Return [X, Y] of the center of cell containing provided text 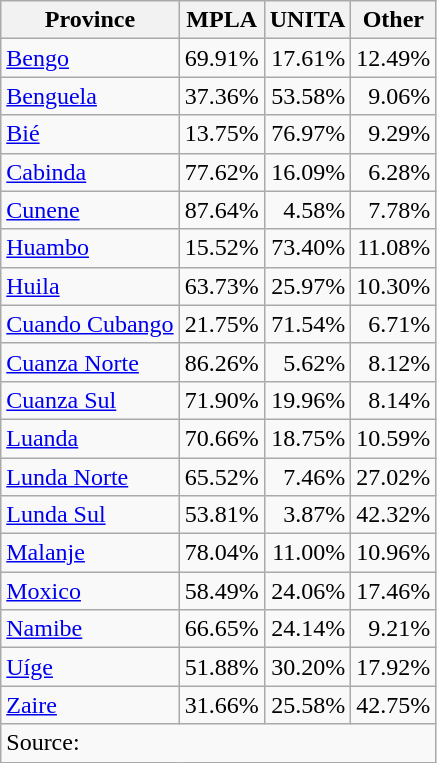
11.08% [394, 248]
8.12% [394, 362]
Bengo [90, 58]
78.04% [222, 553]
65.52% [222, 477]
71.54% [308, 324]
76.97% [308, 134]
3.87% [308, 515]
15.52% [222, 248]
12.49% [394, 58]
31.66% [222, 705]
53.58% [308, 96]
73.40% [308, 248]
4.58% [308, 210]
Province [90, 20]
Moxico [90, 591]
27.02% [394, 477]
86.26% [222, 362]
63.73% [222, 286]
7.78% [394, 210]
Cabinda [90, 172]
11.00% [308, 553]
24.06% [308, 591]
Luanda [90, 438]
MPLA [222, 20]
9.29% [394, 134]
24.14% [308, 629]
6.71% [394, 324]
18.75% [308, 438]
Malanje [90, 553]
51.88% [222, 667]
Cuando Cubango [90, 324]
Other [394, 20]
10.96% [394, 553]
30.20% [308, 667]
13.75% [222, 134]
Cuanza Sul [90, 400]
9.06% [394, 96]
25.58% [308, 705]
Source: [218, 743]
66.65% [222, 629]
77.62% [222, 172]
Benguela [90, 96]
7.46% [308, 477]
58.49% [222, 591]
16.09% [308, 172]
17.61% [308, 58]
Namibe [90, 629]
Huambo [90, 248]
53.81% [222, 515]
17.46% [394, 591]
9.21% [394, 629]
69.91% [222, 58]
Lunda Norte [90, 477]
42.75% [394, 705]
10.59% [394, 438]
8.14% [394, 400]
21.75% [222, 324]
UNITA [308, 20]
10.30% [394, 286]
5.62% [308, 362]
Zaire [90, 705]
71.90% [222, 400]
Uíge [90, 667]
6.28% [394, 172]
Cuanza Norte [90, 362]
Lunda Sul [90, 515]
87.64% [222, 210]
70.66% [222, 438]
Bié [90, 134]
Cunene [90, 210]
37.36% [222, 96]
42.32% [394, 515]
19.96% [308, 400]
17.92% [394, 667]
25.97% [308, 286]
Huila [90, 286]
